For the text-containing cell, return its midpoint in [X, Y] coordinate format. 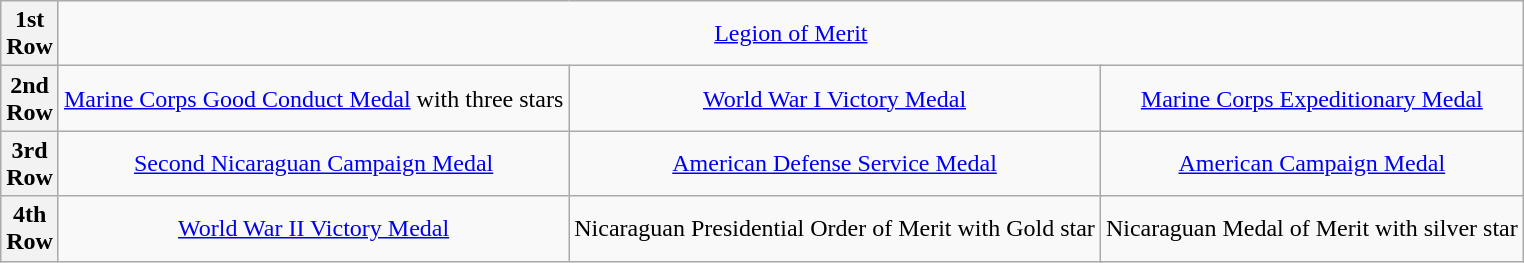
Second Nicaraguan Campaign Medal [313, 164]
World War II Victory Medal [313, 228]
Nicaraguan Medal of Merit with silver star [1312, 228]
2ndRow [30, 98]
4thRow [30, 228]
3rdRow [30, 164]
American Campaign Medal [1312, 164]
Legion of Merit [790, 34]
Marine Corps Good Conduct Medal with three stars [313, 98]
Marine Corps Expeditionary Medal [1312, 98]
World War I Victory Medal [835, 98]
American Defense Service Medal [835, 164]
1stRow [30, 34]
Nicaraguan Presidential Order of Merit with Gold star [835, 228]
